Return [X, Y] of the center of cell containing provided text 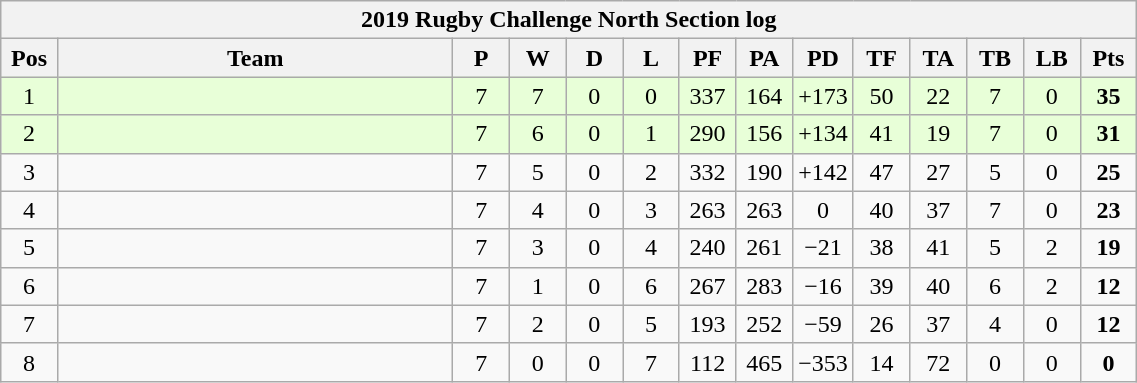
156 [764, 134]
−353 [824, 362]
39 [882, 286]
LB [1052, 58]
D [594, 58]
290 [708, 134]
193 [708, 324]
337 [708, 96]
22 [938, 96]
8 [30, 362]
38 [882, 248]
+173 [824, 96]
TB [996, 58]
261 [764, 248]
W [538, 58]
25 [1108, 172]
+134 [824, 134]
332 [708, 172]
P [482, 58]
50 [882, 96]
465 [764, 362]
−59 [824, 324]
−16 [824, 286]
267 [708, 286]
31 [1108, 134]
35 [1108, 96]
283 [764, 286]
+142 [824, 172]
164 [764, 96]
240 [708, 248]
PD [824, 58]
PA [764, 58]
2019 Rugby Challenge North Section log [569, 20]
190 [764, 172]
Team [254, 58]
Pos [30, 58]
26 [882, 324]
23 [1108, 210]
72 [938, 362]
252 [764, 324]
−21 [824, 248]
27 [938, 172]
112 [708, 362]
Pts [1108, 58]
TF [882, 58]
14 [882, 362]
TA [938, 58]
47 [882, 172]
L [652, 58]
PF [708, 58]
